Provide the [x, y] coordinate of the cell's center where the given text is located.  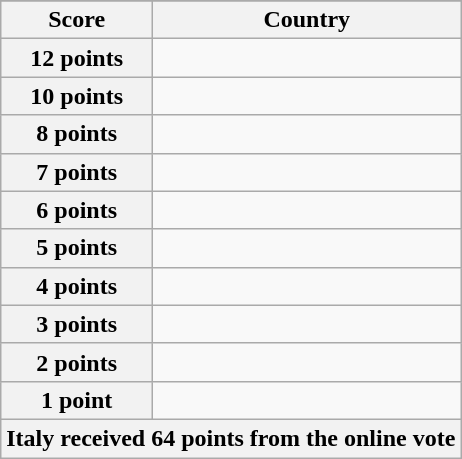
Score [77, 20]
10 points [77, 96]
1 point [77, 400]
6 points [77, 210]
Italy received 64 points from the online vote [231, 438]
2 points [77, 362]
5 points [77, 248]
4 points [77, 286]
12 points [77, 58]
7 points [77, 172]
Country [307, 20]
8 points [77, 134]
3 points [77, 324]
